From the cell containing the given text, extract its center point as (x, y) coordinate. 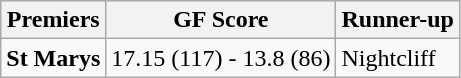
Nightcliff (398, 58)
Runner-up (398, 20)
GF Score (221, 20)
St Marys (54, 58)
Premiers (54, 20)
17.15 (117) - 13.8 (86) (221, 58)
